Provide the (x, y) coordinate of the cell's center where the given text is located.  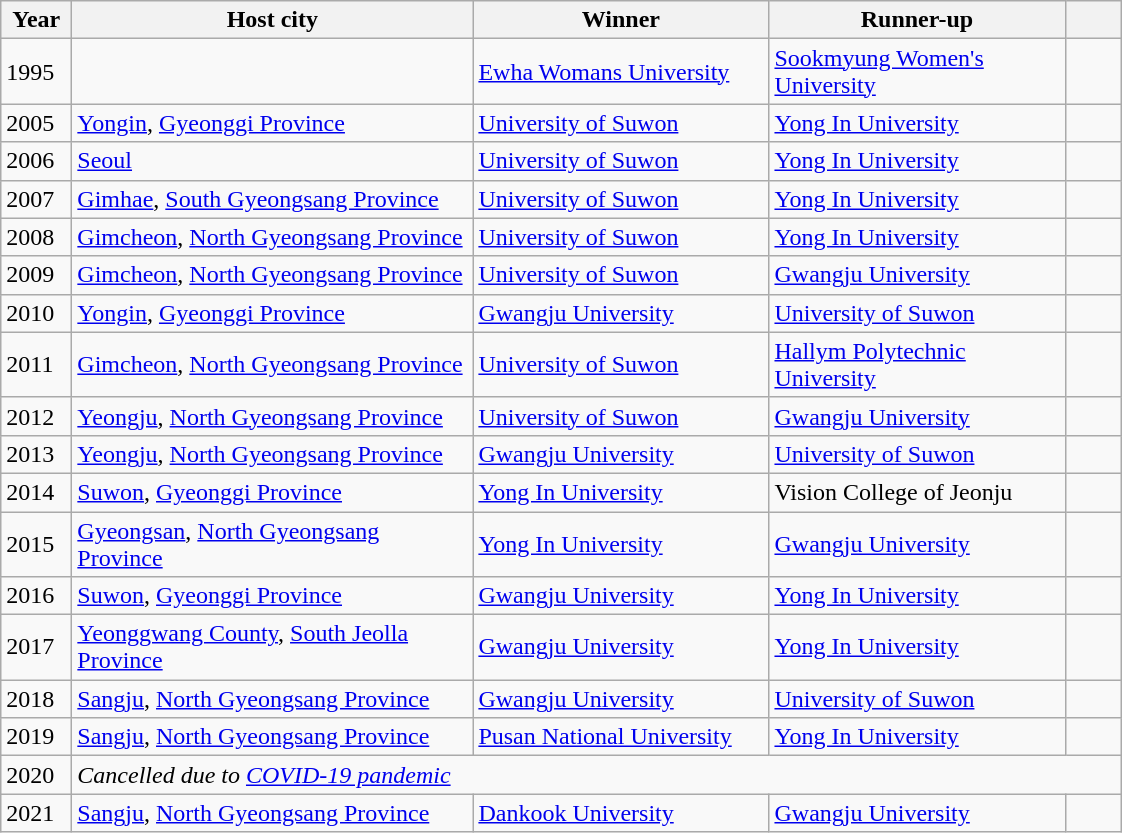
Dankook University (621, 813)
Winner (621, 20)
2014 (36, 492)
Ewha Womans University (621, 72)
Runner-up (917, 20)
2016 (36, 596)
1995 (36, 72)
Hallym Polytechnic University (917, 364)
Cancelled due to COVID-19 pandemic (596, 775)
2006 (36, 161)
Pusan National University (621, 737)
2017 (36, 648)
2009 (36, 275)
2015 (36, 544)
2020 (36, 775)
Seoul (272, 161)
Gimhae, South Gyeongsang Province (272, 199)
2010 (36, 313)
2018 (36, 699)
Year (36, 20)
2011 (36, 364)
2005 (36, 123)
2021 (36, 813)
2007 (36, 199)
Vision College of Jeonju (917, 492)
2019 (36, 737)
2013 (36, 454)
Yeonggwang County, South Jeolla Province (272, 648)
Host city (272, 20)
2012 (36, 416)
2008 (36, 237)
Sookmyung Women's University (917, 72)
Gyeongsan, North Gyeongsang Province (272, 544)
